Scan for the cell matching the given text and deliver its (x, y) coordinate at center. 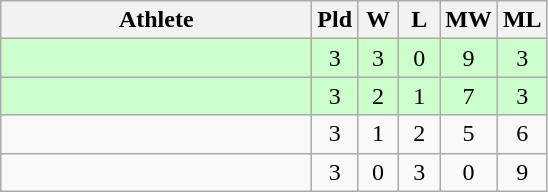
L (420, 20)
W (378, 20)
ML (522, 20)
MW (469, 20)
5 (469, 134)
6 (522, 134)
7 (469, 96)
Pld (335, 20)
Athlete (156, 20)
